Provide the [X, Y] coordinate of the cell's center where the given text is located.  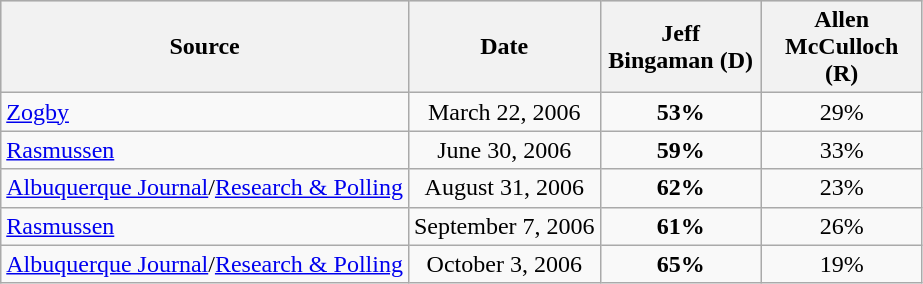
19% [842, 264]
August 31, 2006 [504, 188]
53% [680, 112]
October 3, 2006 [504, 264]
23% [842, 188]
June 30, 2006 [504, 150]
Zogby [205, 112]
September 7, 2006 [504, 226]
29% [842, 112]
65% [680, 264]
61% [680, 226]
Date [504, 47]
59% [680, 150]
Source [205, 47]
AllenMcCulloch (R) [842, 47]
March 22, 2006 [504, 112]
33% [842, 150]
JeffBingaman (D) [680, 47]
26% [842, 226]
62% [680, 188]
